Determine the [x, y] coordinate at the center of the cell enclosing the given text.  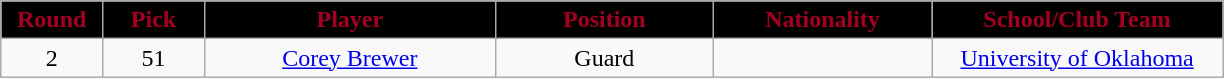
University of Oklahoma [1078, 58]
Player [350, 20]
Pick [154, 20]
Round [52, 20]
51 [154, 58]
Guard [604, 58]
Corey Brewer [350, 58]
School/Club Team [1078, 20]
Nationality [822, 20]
Position [604, 20]
2 [52, 58]
